Output the [X, Y] coordinate of the center of the cell containing the given text.  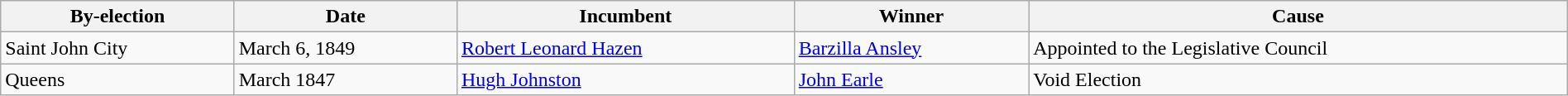
Winner [911, 17]
Cause [1298, 17]
Hugh Johnston [625, 79]
Date [346, 17]
Robert Leonard Hazen [625, 48]
Queens [117, 79]
By-election [117, 17]
John Earle [911, 79]
Barzilla Ansley [911, 48]
Appointed to the Legislative Council [1298, 48]
March 1847 [346, 79]
March 6, 1849 [346, 48]
Saint John City [117, 48]
Incumbent [625, 17]
Void Election [1298, 79]
